Return [x, y] of the center of cell containing provided text 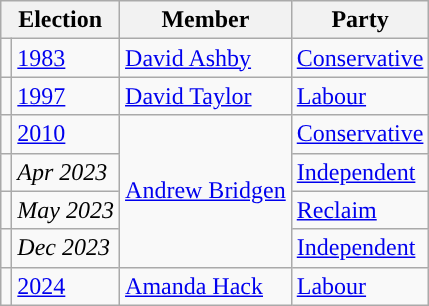
Apr 2023 [66, 172]
May 2023 [66, 210]
David Ashby [206, 58]
2010 [66, 134]
2024 [66, 286]
Reclaim [360, 210]
Dec 2023 [66, 248]
Andrew Bridgen [206, 191]
David Taylor [206, 96]
1983 [66, 58]
Election [60, 20]
Amanda Hack [206, 286]
Party [360, 20]
Member [206, 20]
1997 [66, 96]
